Return the [X, Y] coordinate for the center point of the cell that contains the specified text.  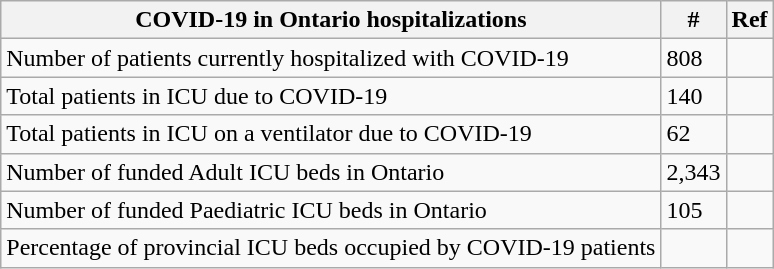
Number of funded Adult ICU beds in Ontario [331, 172]
808 [694, 58]
Percentage of provincial ICU beds occupied by COVID-19 patients [331, 248]
Total patients in ICU on a ventilator due to COVID-19 [331, 134]
105 [694, 210]
Ref [750, 20]
2,343 [694, 172]
# [694, 20]
Total patients in ICU due to COVID-19 [331, 96]
Number of funded Paediatric ICU beds in Ontario [331, 210]
62 [694, 134]
Number of patients currently hospitalized with COVID-19 [331, 58]
140 [694, 96]
COVID-19 in Ontario hospitalizations [331, 20]
